Return the (X, Y) coordinate for the center point of the cell that contains the specified text.  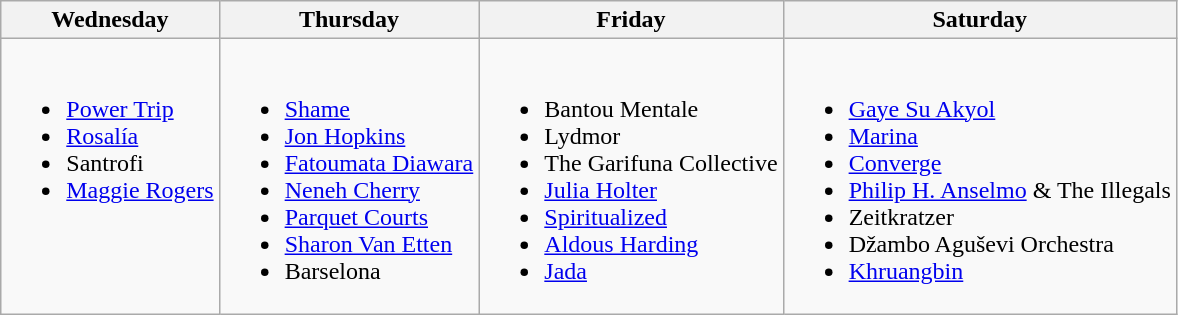
ShameJon HopkinsFatoumata DiawaraNeneh CherryParquet CourtsSharon Van EttenBarselona (349, 176)
Wednesday (110, 20)
Power TripRosalíaSantrofiMaggie Rogers (110, 176)
Gaye Su AkyolMarinaConvergePhilip H. Anselmo & The IllegalsZeitkratzerDžambo Aguševi OrchestraKhruangbin (980, 176)
Thursday (349, 20)
Friday (631, 20)
Bantou MentaleLydmorThe Garifuna CollectiveJulia HolterSpiritualizedAldous HardingJada (631, 176)
Saturday (980, 20)
